Return (x, y) of the center of cell containing provided text 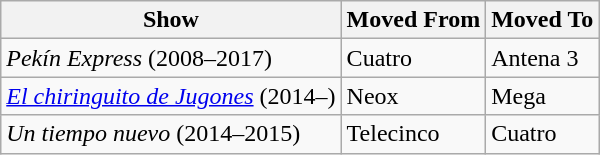
Mega (542, 96)
Show (171, 20)
Moved To (542, 20)
Un tiempo nuevo (2014–2015) (171, 134)
Pekín Express (2008–2017) (171, 58)
Antena 3 (542, 58)
Telecinco (414, 134)
Moved From (414, 20)
El chiringuito de Jugones (2014–) (171, 96)
Neox (414, 96)
